For the text-containing cell, return its midpoint in [x, y] coordinate format. 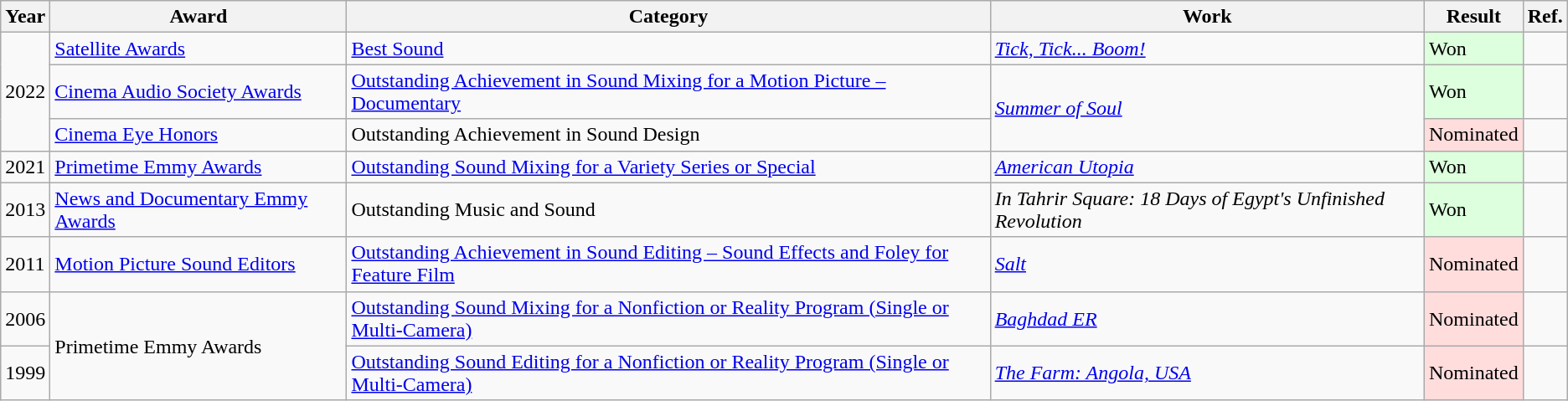
Baghdad ER [1207, 318]
2022 [25, 92]
Outstanding Sound Mixing for a Nonfiction or Reality Program (Single or Multi-Camera) [668, 318]
Year [25, 17]
2011 [25, 265]
Work [1207, 17]
In Tahrir Square: 18 Days of Egypt's Unfinished Revolution [1207, 209]
Outstanding Achievement in Sound Mixing for a Motion Picture – Documentary [668, 92]
1999 [25, 373]
Category [668, 17]
Tick, Tick... Boom! [1207, 49]
2006 [25, 318]
Summer of Soul [1207, 107]
Satellite Awards [199, 49]
Outstanding Sound Mixing for a Variety Series or Special [668, 167]
Ref. [1545, 17]
Best Sound [668, 49]
American Utopia [1207, 167]
The Farm: Angola, USA [1207, 373]
Award [199, 17]
2013 [25, 209]
Result [1473, 17]
Cinema Eye Honors [199, 135]
Outstanding Music and Sound [668, 209]
Outstanding Achievement in Sound Editing – Sound Effects and Foley for Feature Film [668, 265]
Cinema Audio Society Awards [199, 92]
Outstanding Achievement in Sound Design [668, 135]
Motion Picture Sound Editors [199, 265]
News and Documentary Emmy Awards [199, 209]
2021 [25, 167]
Outstanding Sound Editing for a Nonfiction or Reality Program (Single or Multi-Camera) [668, 373]
Salt [1207, 265]
